Detect which cell encompasses the target text, then output its [X, Y] center coordinate. 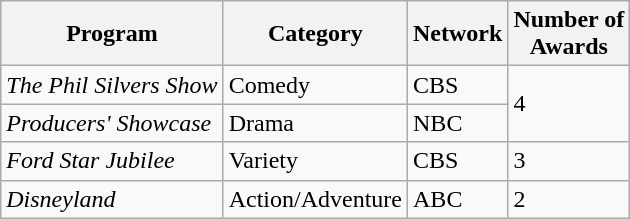
4 [569, 104]
Program [112, 34]
2 [569, 199]
The Phil Silvers Show [112, 85]
Comedy [315, 85]
Disneyland [112, 199]
Drama [315, 123]
Number ofAwards [569, 34]
ABC [458, 199]
Category [315, 34]
Variety [315, 161]
3 [569, 161]
Network [458, 34]
NBC [458, 123]
Ford Star Jubilee [112, 161]
Action/Adventure [315, 199]
Producers' Showcase [112, 123]
